Capture the cell that displays the provided text and extract its (X, Y) central coordinate. 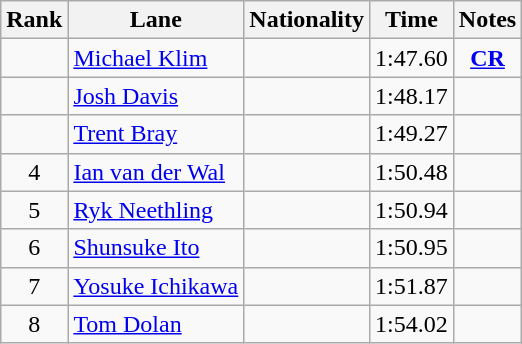
1:51.87 (412, 286)
Tom Dolan (156, 324)
Time (412, 20)
Notes (487, 20)
8 (34, 324)
1:49.27 (412, 134)
Nationality (307, 20)
Yosuke Ichikawa (156, 286)
5 (34, 210)
Rank (34, 20)
1:50.95 (412, 248)
Shunsuke Ito (156, 248)
6 (34, 248)
1:47.60 (412, 58)
CR (487, 58)
1:50.48 (412, 172)
Trent Bray (156, 134)
Josh Davis (156, 96)
7 (34, 286)
Michael Klim (156, 58)
1:48.17 (412, 96)
1:54.02 (412, 324)
Ian van der Wal (156, 172)
1:50.94 (412, 210)
4 (34, 172)
Lane (156, 20)
Ryk Neethling (156, 210)
